For the text-containing cell, return its midpoint in (X, Y) coordinate format. 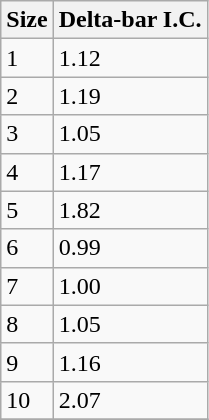
7 (27, 286)
10 (27, 400)
1.00 (130, 286)
3 (27, 134)
6 (27, 248)
1.19 (130, 96)
8 (27, 324)
2.07 (130, 400)
5 (27, 210)
1.82 (130, 210)
4 (27, 172)
Size (27, 20)
2 (27, 96)
Delta-bar I.C. (130, 20)
1.16 (130, 362)
0.99 (130, 248)
1.17 (130, 172)
9 (27, 362)
1.12 (130, 58)
1 (27, 58)
